Capture the cell that displays the provided text and extract its (x, y) central coordinate. 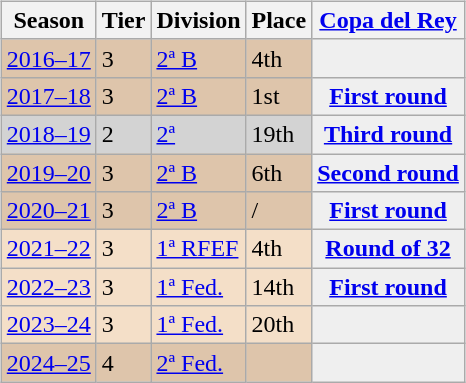
Second round (388, 173)
4 (124, 363)
2016–17 (48, 58)
2022–23 (48, 287)
2018–19 (48, 134)
Tier (124, 20)
19th (279, 134)
2023–24 (48, 325)
1st (279, 96)
2020–21 (48, 211)
2024–25 (48, 363)
Season (48, 20)
Copa del Rey (388, 20)
Round of 32 (388, 249)
Third round (388, 134)
2ª Fed. (198, 363)
2021–22 (48, 249)
/ (279, 211)
2017–18 (48, 96)
Division (198, 20)
6th (279, 173)
14th (279, 287)
1ª RFEF (198, 249)
2019–20 (48, 173)
20th (279, 325)
Place (279, 20)
2ª (198, 134)
2 (124, 134)
